Extract the [X, Y] coordinate from the center of the cell holding the provided text.  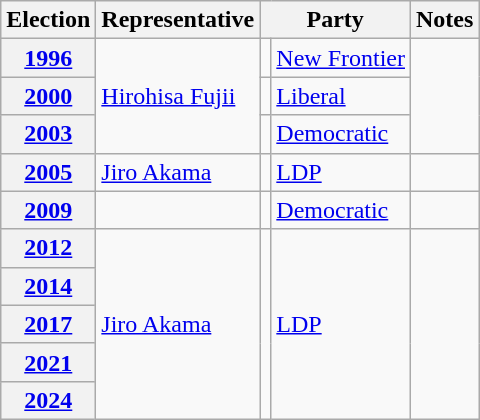
1996 [48, 58]
2005 [48, 172]
2024 [48, 400]
Representative [178, 20]
2017 [48, 324]
2003 [48, 134]
New Frontier [341, 58]
2012 [48, 248]
Notes [445, 20]
2021 [48, 362]
2014 [48, 286]
Election [48, 20]
2009 [48, 210]
2000 [48, 96]
Party [336, 20]
Hirohisa Fujii [178, 96]
Liberal [341, 96]
